Output the (x, y) coordinate of the center of the cell containing the given text.  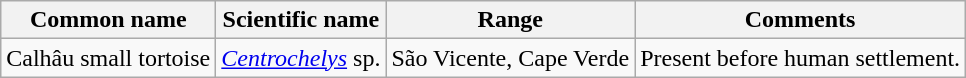
Range (510, 20)
Comments (800, 20)
São Vicente, Cape Verde (510, 58)
Scientific name (301, 20)
Calhâu small tortoise (108, 58)
Centrochelys sp. (301, 58)
Common name (108, 20)
Present before human settlement. (800, 58)
